Determine the (x, y) coordinate at the center of the cell enclosing the given text.  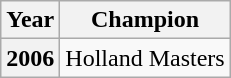
Holland Masters (145, 58)
2006 (30, 58)
Champion (145, 20)
Year (30, 20)
